Determine the [x, y] coordinate at the center of the cell enclosing the given text.  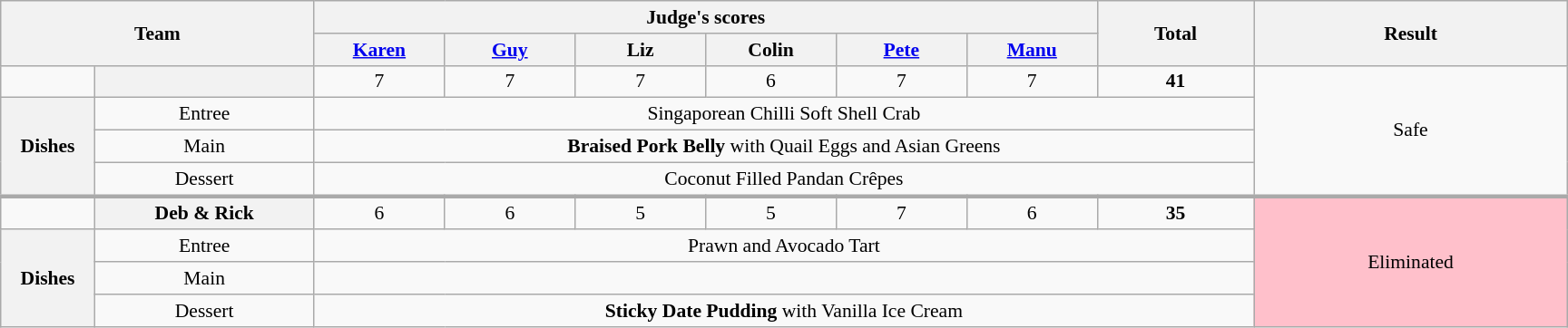
Singaporean Chilli Soft Shell Crab [784, 114]
Deb & Rick [204, 212]
Prawn and Avocado Tart [784, 246]
Team [158, 33]
Braised Pork Belly with Quail Eggs and Asian Greens [784, 147]
Pete [901, 50]
Colin [771, 50]
Eliminated [1410, 261]
Sticky Date Pudding with Vanilla Ice Cream [784, 311]
41 [1176, 82]
Liz [641, 50]
Guy [510, 50]
Total [1176, 33]
Manu [1032, 50]
Safe [1410, 130]
Result [1410, 33]
Coconut Filled Pandan Crêpes [784, 179]
Karen [379, 50]
35 [1176, 212]
Judge's scores [706, 17]
